Detect which cell encompasses the target text, then output its [X, Y] center coordinate. 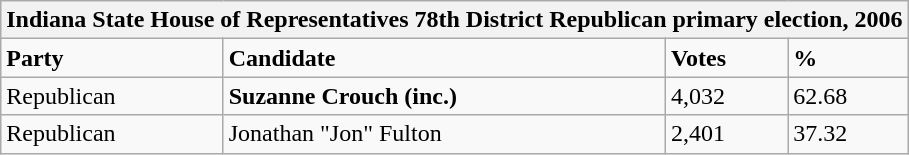
62.68 [848, 96]
Candidate [444, 58]
37.32 [848, 134]
Suzanne Crouch (inc.) [444, 96]
Votes [726, 58]
% [848, 58]
Indiana State House of Representatives 78th District Republican primary election, 2006 [454, 20]
4,032 [726, 96]
2,401 [726, 134]
Jonathan "Jon" Fulton [444, 134]
Party [112, 58]
